From the cell containing the given text, extract its center point as [x, y] coordinate. 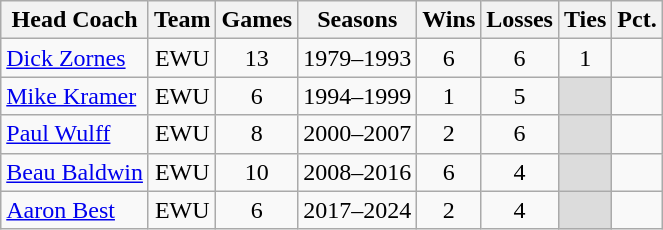
Losses [520, 20]
Ties [584, 20]
13 [257, 58]
Team [182, 20]
Dick Zornes [75, 58]
2008–2016 [358, 172]
Pct. [637, 20]
Paul Wulff [75, 134]
5 [520, 96]
1979–1993 [358, 58]
2000–2007 [358, 134]
Seasons [358, 20]
Head Coach [75, 20]
Aaron Best [75, 210]
Wins [449, 20]
Games [257, 20]
10 [257, 172]
1994–1999 [358, 96]
Mike Kramer [75, 96]
Beau Baldwin [75, 172]
2017–2024 [358, 210]
8 [257, 134]
